Output the [X, Y] coordinate of the center of the cell containing the given text.  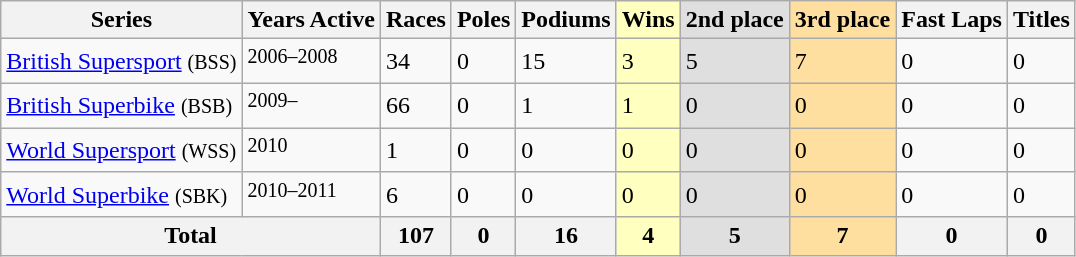
16 [566, 236]
Wins [648, 20]
Races [416, 20]
15 [566, 62]
2nd place [734, 20]
4 [648, 236]
Years Active [311, 20]
Podiums [566, 20]
2006–2008 [311, 62]
6 [416, 194]
British Superbike (BSB) [122, 106]
Titles [1041, 20]
Total [191, 236]
3rd place [842, 20]
34 [416, 62]
Poles [483, 20]
Series [122, 20]
2010 [311, 150]
107 [416, 236]
World Superbike (SBK) [122, 194]
Fast Laps [952, 20]
2009– [311, 106]
World Supersport (WSS) [122, 150]
3 [648, 62]
66 [416, 106]
British Supersport (BSS) [122, 62]
2010–2011 [311, 194]
